Locate the cell with the specified text and output its [x, y] center coordinate. 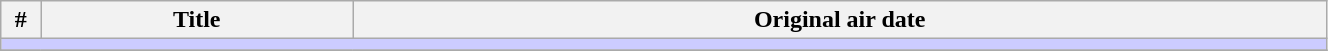
Original air date [840, 20]
Title [196, 20]
# [21, 20]
